Output the [x, y] coordinate of the center of the cell containing the given text.  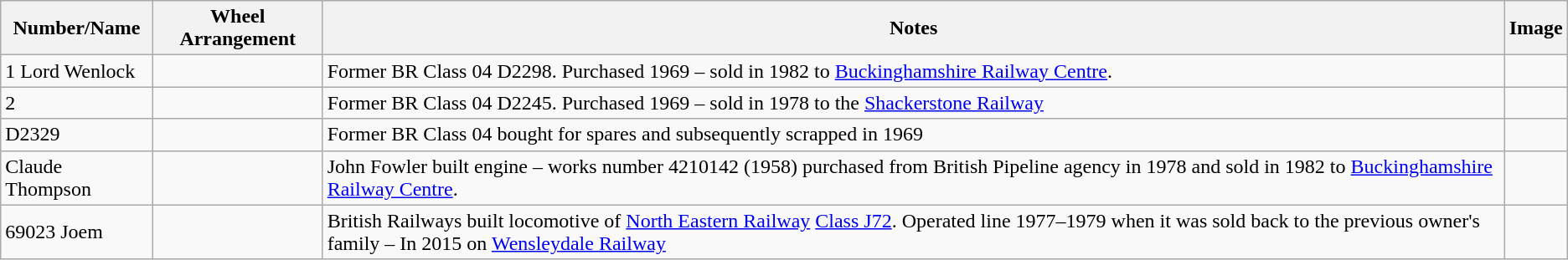
Image [1536, 28]
Former BR Class 04 bought for spares and subsequently scrapped in 1969 [913, 135]
Claude Thompson [77, 177]
1 Lord Wenlock [77, 71]
Former BR Class 04 D2245. Purchased 1969 – sold in 1978 to the Shackerstone Railway [913, 103]
Notes [913, 28]
D2329 [77, 135]
Number/Name [77, 28]
Former BR Class 04 D2298. Purchased 1969 – sold in 1982 to Buckinghamshire Railway Centre. [913, 71]
2 [77, 103]
69023 Joem [77, 232]
Wheel Arrangement [238, 28]
